Find where the given text appears and provide that cell's center as (x, y) coordinate. 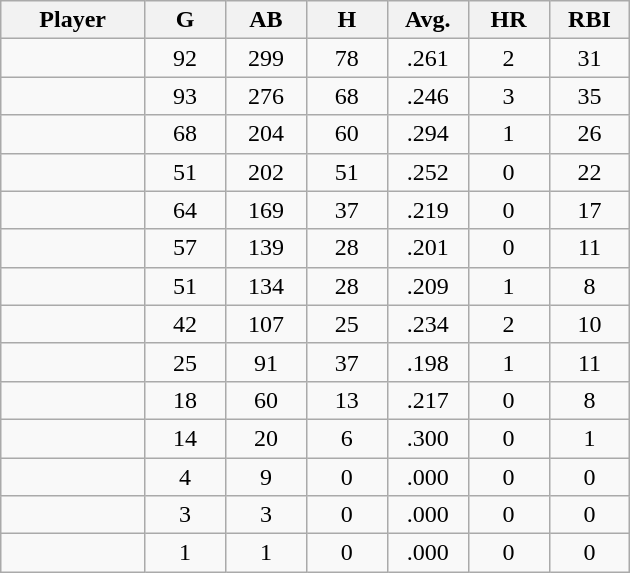
20 (266, 438)
.300 (428, 438)
.234 (428, 324)
64 (186, 210)
204 (266, 134)
276 (266, 96)
42 (186, 324)
18 (186, 400)
G (186, 20)
6 (346, 438)
.246 (428, 96)
14 (186, 438)
HR (508, 20)
13 (346, 400)
Player (73, 20)
.201 (428, 248)
107 (266, 324)
Avg. (428, 20)
.261 (428, 58)
.209 (428, 286)
.198 (428, 362)
.217 (428, 400)
17 (590, 210)
22 (590, 172)
H (346, 20)
.294 (428, 134)
9 (266, 477)
78 (346, 58)
.252 (428, 172)
AB (266, 20)
35 (590, 96)
.219 (428, 210)
134 (266, 286)
93 (186, 96)
57 (186, 248)
10 (590, 324)
26 (590, 134)
4 (186, 477)
31 (590, 58)
299 (266, 58)
92 (186, 58)
202 (266, 172)
169 (266, 210)
91 (266, 362)
139 (266, 248)
RBI (590, 20)
